Return the [X, Y] coordinate for the center point of the cell that contains the specified text.  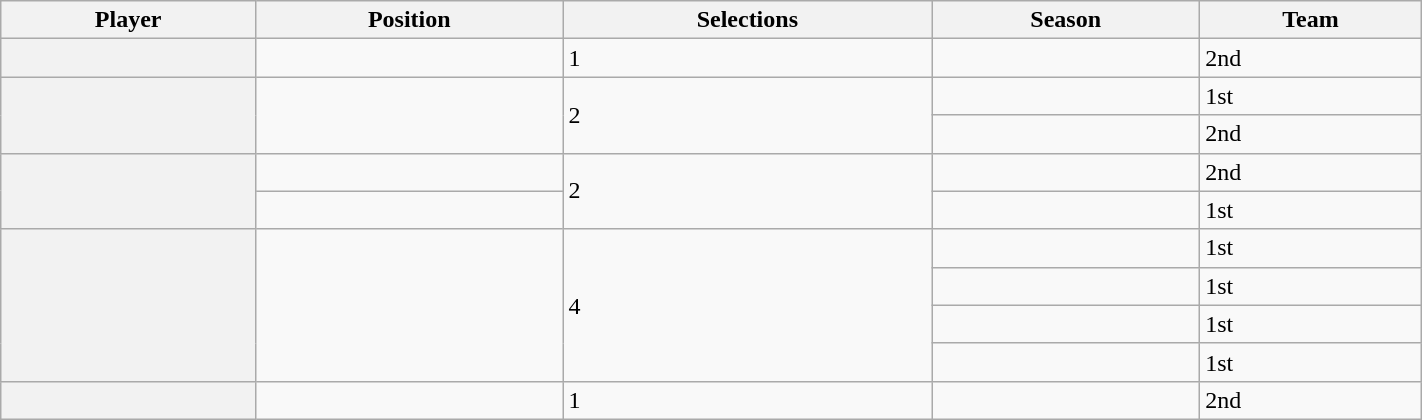
Player [128, 20]
Season [1066, 20]
Position [410, 20]
4 [748, 305]
Team [1311, 20]
Selections [748, 20]
